Scan for the cell matching the given text and deliver its (x, y) coordinate at center. 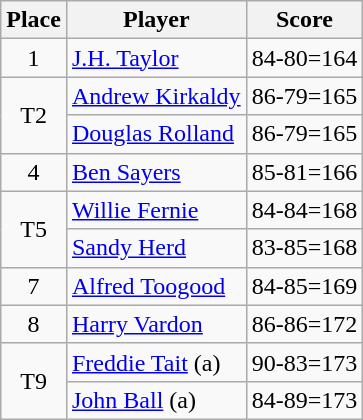
Place (34, 20)
T9 (34, 381)
7 (34, 286)
84-84=168 (304, 210)
84-85=169 (304, 286)
Harry Vardon (156, 324)
Willie Fernie (156, 210)
8 (34, 324)
85-81=166 (304, 172)
86-86=172 (304, 324)
Score (304, 20)
90-83=173 (304, 362)
Freddie Tait (a) (156, 362)
T5 (34, 229)
83-85=168 (304, 248)
John Ball (a) (156, 400)
Alfred Toogood (156, 286)
84-89=173 (304, 400)
84-80=164 (304, 58)
Ben Sayers (156, 172)
J.H. Taylor (156, 58)
4 (34, 172)
Douglas Rolland (156, 134)
Andrew Kirkaldy (156, 96)
T2 (34, 115)
Player (156, 20)
Sandy Herd (156, 248)
1 (34, 58)
